For the text-containing cell, return its midpoint in [x, y] coordinate format. 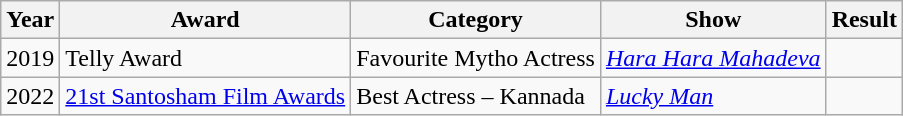
Lucky Man [713, 96]
Year [30, 20]
Category [476, 20]
Award [206, 20]
21st Santosham Film Awards [206, 96]
Telly Award [206, 58]
Favourite Mytho Actress [476, 58]
Best Actress – Kannada [476, 96]
Show [713, 20]
2022 [30, 96]
Hara Hara Mahadeva [713, 58]
Result [864, 20]
2019 [30, 58]
